Detect which cell encompasses the target text, then output its [X, Y] center coordinate. 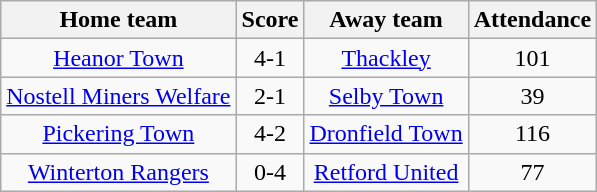
Dronfield Town [386, 134]
Score [270, 20]
Nostell Miners Welfare [118, 96]
101 [532, 58]
Attendance [532, 20]
77 [532, 172]
116 [532, 134]
Winterton Rangers [118, 172]
2-1 [270, 96]
Heanor Town [118, 58]
Retford United [386, 172]
Thackley [386, 58]
39 [532, 96]
Pickering Town [118, 134]
Home team [118, 20]
Away team [386, 20]
0-4 [270, 172]
4-2 [270, 134]
Selby Town [386, 96]
4-1 [270, 58]
